Scan for the cell matching the given text and deliver its [X, Y] coordinate at center. 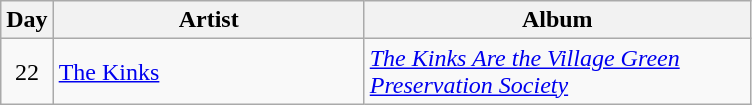
The Kinks [208, 72]
22 [27, 72]
The Kinks Are the Village Green Preservation Society [557, 72]
Artist [208, 20]
Day [27, 20]
Album [557, 20]
